Extract the [X, Y] coordinate from the center of the cell holding the provided text.  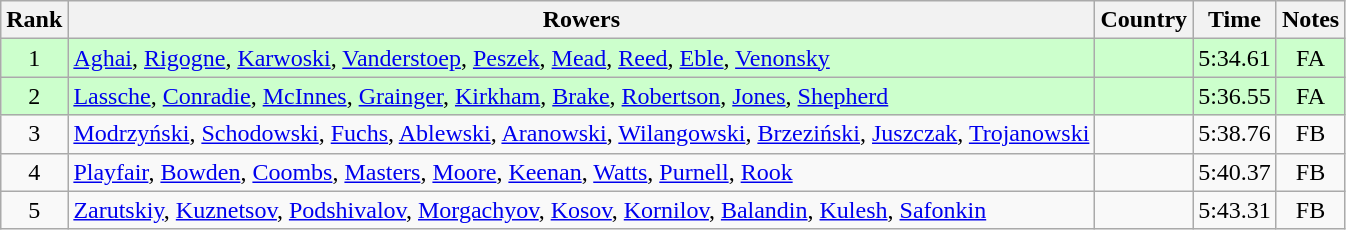
5 [34, 210]
5:36.55 [1235, 96]
4 [34, 172]
Aghai, Rigogne, Karwoski, Vanderstoep, Peszek, Mead, Reed, Eble, Venonsky [582, 58]
3 [34, 134]
5:38.76 [1235, 134]
Lassche, Conradie, McInnes, Grainger, Kirkham, Brake, Robertson, Jones, Shepherd [582, 96]
Time [1235, 20]
Country [1144, 20]
1 [34, 58]
2 [34, 96]
Modrzyński, Schodowski, Fuchs, Ablewski, Aranowski, Wilangowski, Brzeziński, Juszczak, Trojanowski [582, 134]
5:43.31 [1235, 210]
5:40.37 [1235, 172]
Zarutskiy, Kuznetsov, Podshivalov, Morgachyov, Kosov, Kornilov, Balandin, Kulesh, Safonkin [582, 210]
Notes [1310, 20]
Rowers [582, 20]
5:34.61 [1235, 58]
Playfair, Bowden, Coombs, Masters, Moore, Keenan, Watts, Purnell, Rook [582, 172]
Rank [34, 20]
